For the text-containing cell, return its midpoint in (X, Y) coordinate format. 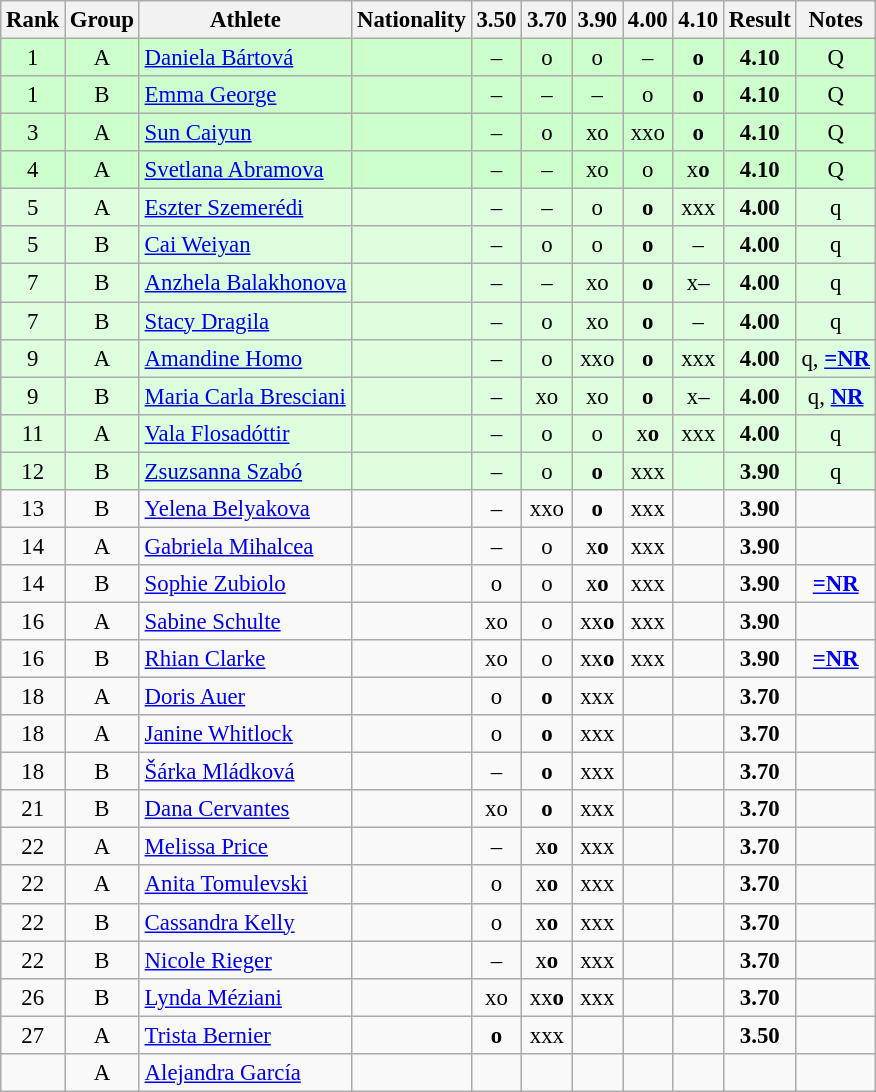
Nicole Rieger (245, 960)
Melissa Price (245, 847)
Gabriela Mihalcea (245, 546)
11 (33, 433)
Daniela Bártová (245, 58)
Result (760, 20)
Nationality (412, 20)
Athlete (245, 20)
Vala Flosadóttir (245, 433)
Cassandra Kelly (245, 922)
Group (102, 20)
27 (33, 1035)
Rhian Clarke (245, 659)
Notes (836, 20)
Rank (33, 20)
Yelena Belyakova (245, 509)
q, =NR (836, 358)
Svetlana Abramova (245, 170)
Šárka Mládková (245, 772)
Sun Caiyun (245, 133)
Zsuzsanna Szabó (245, 471)
Cai Weiyan (245, 245)
12 (33, 471)
Janine Whitlock (245, 734)
13 (33, 509)
Maria Carla Bresciani (245, 396)
Dana Cervantes (245, 809)
26 (33, 997)
Sophie Zubiolo (245, 584)
Doris Auer (245, 697)
3 (33, 133)
Sabine Schulte (245, 621)
21 (33, 809)
Emma George (245, 95)
4 (33, 170)
q, NR (836, 396)
Amandine Homo (245, 358)
Anita Tomulevski (245, 885)
Eszter Szemerédi (245, 208)
Alejandra García (245, 1073)
Trista Bernier (245, 1035)
Stacy Dragila (245, 321)
Lynda Méziani (245, 997)
Anzhela Balakhonova (245, 283)
